Pinpoint the cell where the given text exists, returning its [X, Y] midpoint coordinate. 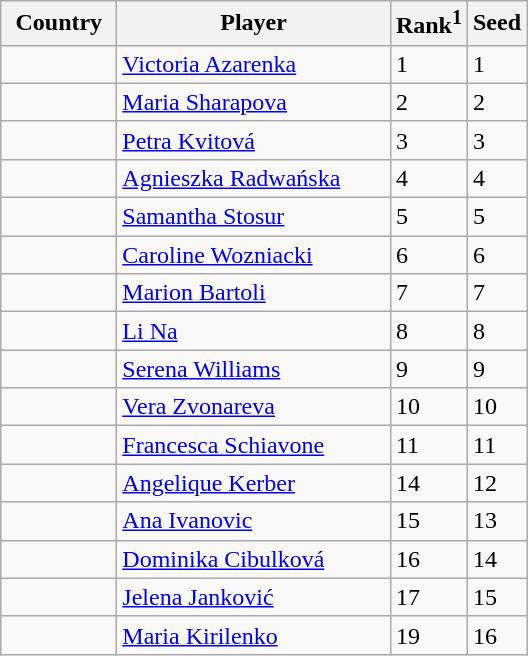
Maria Sharapova [254, 102]
Victoria Azarenka [254, 64]
Petra Kvitová [254, 140]
Serena Williams [254, 369]
Francesca Schiavone [254, 445]
19 [428, 635]
Li Na [254, 331]
Vera Zvonareva [254, 407]
13 [496, 521]
Player [254, 24]
Country [59, 24]
Seed [496, 24]
Samantha Stosur [254, 217]
Marion Bartoli [254, 293]
Maria Kirilenko [254, 635]
Ana Ivanovic [254, 521]
Angelique Kerber [254, 483]
Jelena Janković [254, 597]
Rank1 [428, 24]
Caroline Wozniacki [254, 255]
12 [496, 483]
Agnieszka Radwańska [254, 178]
17 [428, 597]
Dominika Cibulková [254, 559]
